Find where the given text appears and provide that cell's center as [X, Y] coordinate. 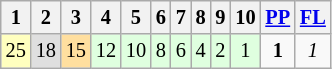
FL [313, 17]
PP [278, 17]
15 [76, 51]
18 [46, 51]
5 [136, 17]
3 [76, 17]
12 [106, 51]
7 [181, 17]
25 [16, 51]
9 [221, 17]
